For the text-containing cell, return its midpoint in (X, Y) coordinate format. 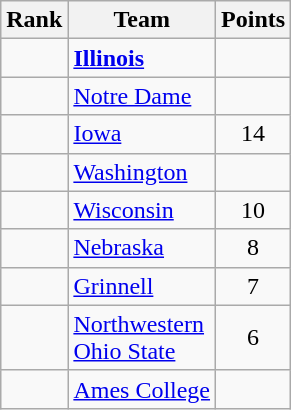
Points (254, 20)
Wisconsin (142, 210)
7 (254, 286)
Northwestern Ohio State (142, 338)
Rank (34, 20)
14 (254, 134)
Washington (142, 172)
Team (142, 20)
6 (254, 338)
Grinnell (142, 286)
10 (254, 210)
Notre Dame (142, 96)
8 (254, 248)
Iowa (142, 134)
Ames College (142, 389)
Illinois (142, 58)
Nebraska (142, 248)
